Output the [X, Y] coordinate of the center of the cell containing the given text.  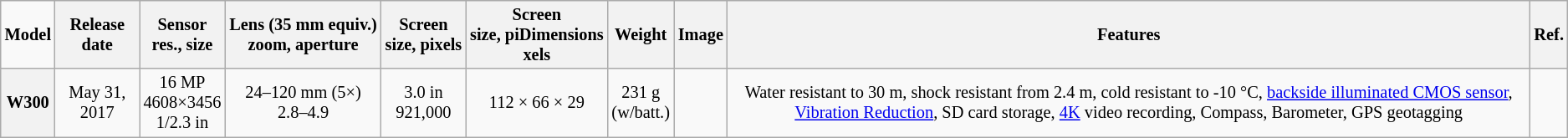
Image [701, 34]
May 31, 2017 [97, 103]
Lens (35 mm equiv.)zoom, aperture [303, 34]
16 MP4608×34561/2.3 in [182, 103]
112 × 66 × 29 [537, 103]
Screensize, pixels [423, 34]
24–120 mm (5×)2.8–4.9 [303, 103]
Features [1129, 34]
231 g(w/batt.) [641, 103]
W300 [28, 103]
Model [28, 34]
Screensize, piDimensionsxels [537, 34]
Weight [641, 34]
Ref. [1549, 34]
Sensorres., size [182, 34]
3.0 in921,000 [423, 103]
Release date [97, 34]
